Provide the [x, y] coordinate of the cell's center where the given text is located.  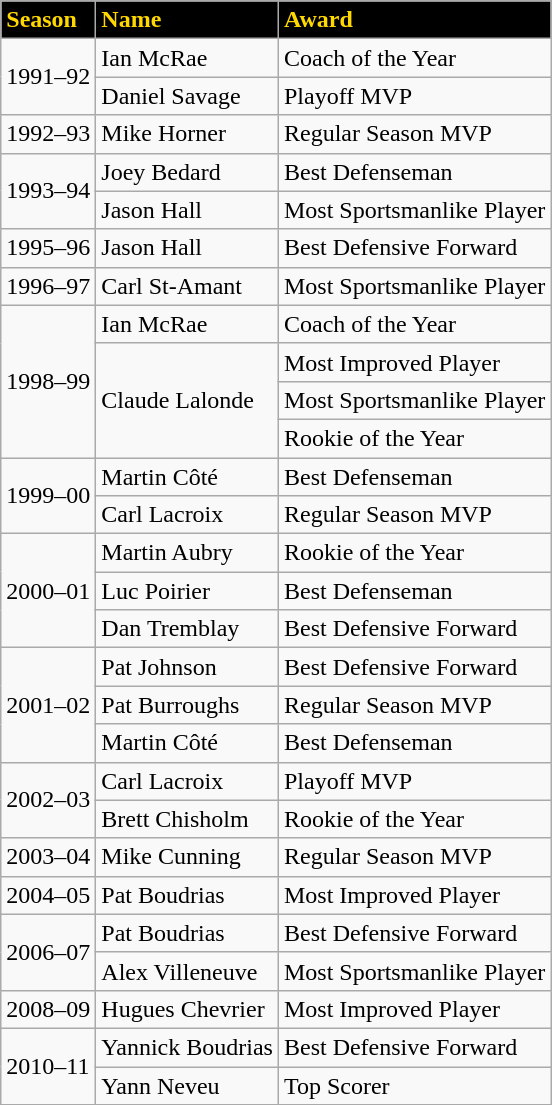
1992–93 [48, 134]
2000–01 [48, 591]
Season [48, 20]
1996–97 [48, 286]
Yann Neveu [188, 1085]
2006–07 [48, 952]
Mike Horner [188, 134]
Brett Chisholm [188, 819]
1999–00 [48, 496]
1995–96 [48, 248]
Pat Johnson [188, 667]
2004–05 [48, 895]
Hugues Chevrier [188, 1009]
2002–03 [48, 800]
Carl St-Amant [188, 286]
1998–99 [48, 381]
Claude Lalonde [188, 400]
Luc Poirier [188, 591]
Joey Bedard [188, 172]
Top Scorer [414, 1085]
Yannick Boudrias [188, 1047]
Name [188, 20]
1991–92 [48, 77]
2010–11 [48, 1066]
Mike Cunning [188, 857]
2001–02 [48, 705]
Award [414, 20]
Pat Burroughs [188, 705]
Martin Aubry [188, 553]
Daniel Savage [188, 96]
2008–09 [48, 1009]
Dan Tremblay [188, 629]
Alex Villeneuve [188, 971]
2003–04 [48, 857]
1993–94 [48, 191]
